Return (X, Y) of the center of cell containing provided text 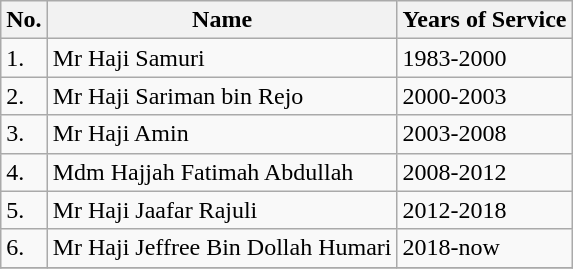
Mr Haji Sariman bin Rejo (222, 96)
2008-2012 (484, 172)
6. (24, 248)
2003-2008 (484, 134)
Years of Service (484, 20)
Mr Haji Amin (222, 134)
Mr Haji Samuri (222, 58)
No. (24, 20)
2. (24, 96)
Mdm Hajjah Fatimah Abdullah (222, 172)
Mr Haji Jeffree Bin Dollah Humari (222, 248)
1. (24, 58)
3. (24, 134)
4. (24, 172)
2012-2018 (484, 210)
Name (222, 20)
1983-2000 (484, 58)
2018-now (484, 248)
Mr Haji Jaafar Rajuli (222, 210)
2000-2003 (484, 96)
5. (24, 210)
